Determine the (x, y) coordinate at the center of the cell enclosing the given text.  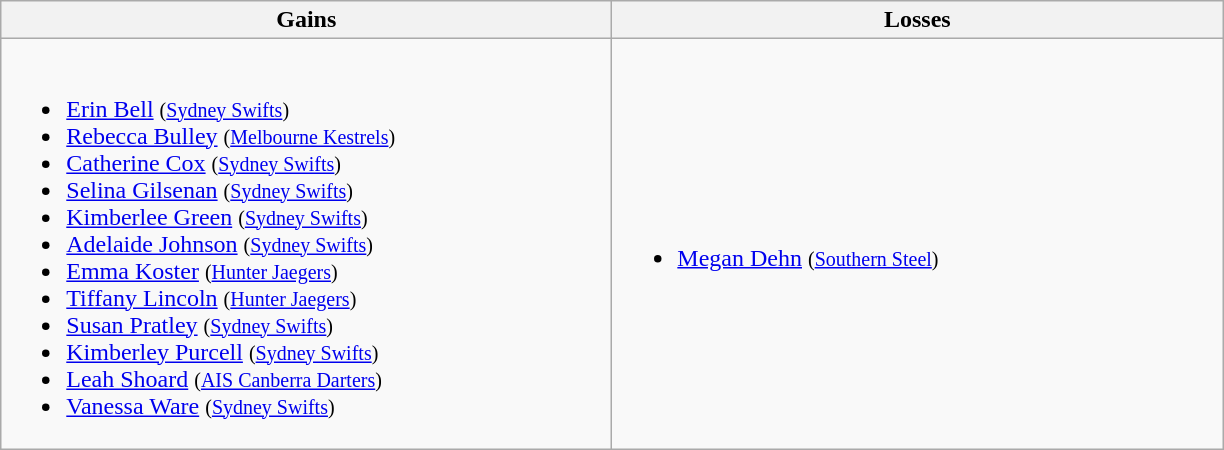
Gains (306, 20)
Megan Dehn (Southern Steel) (918, 244)
Losses (918, 20)
